Find where the given text appears and provide that cell's center as (x, y) coordinate. 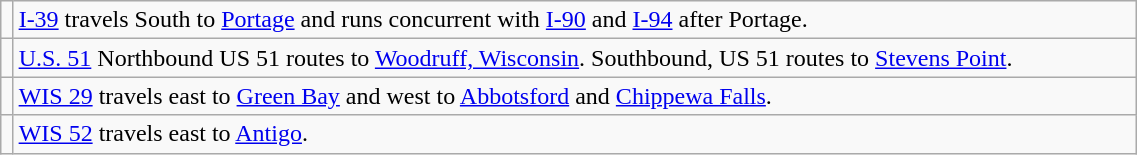
U.S. 51 Northbound US 51 routes to Woodruff, Wisconsin. Southbound, US 51 routes to Stevens Point. (575, 58)
I-39 travels South to Portage and runs concurrent with I-90 and I-94 after Portage. (575, 20)
WIS 52 travels east to Antigo. (575, 134)
WIS 29 travels east to Green Bay and west to Abbotsford and Chippewa Falls. (575, 96)
